Capture the cell that displays the provided text and extract its [X, Y] central coordinate. 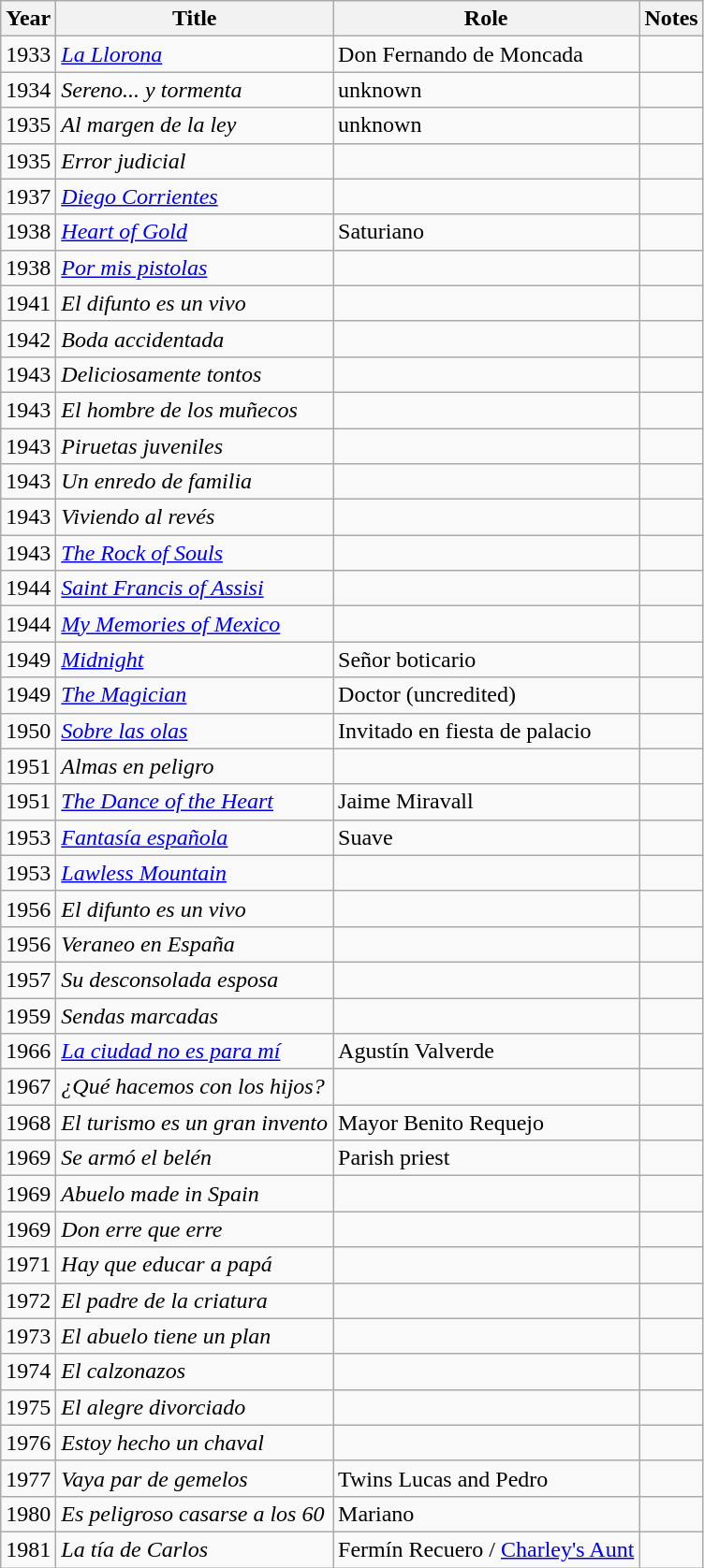
Saint Francis of Assisi [195, 588]
Hay que educar a papá [195, 1265]
Veraneo en España [195, 944]
Parish priest [487, 1158]
Notes [671, 19]
Un enredo de familia [195, 482]
Fantasía española [195, 837]
Por mis pistolas [195, 268]
1972 [28, 1300]
1980 [28, 1514]
Lawless Mountain [195, 873]
El padre de la criatura [195, 1300]
Almas en peligro [195, 766]
Diego Corrientes [195, 196]
1968 [28, 1123]
Mayor Benito Requejo [487, 1123]
El abuelo tiene un plan [195, 1336]
Su desconsolada esposa [195, 980]
Invitado en fiesta de palacio [487, 731]
Error judicial [195, 161]
Don Fernando de Moncada [487, 54]
1957 [28, 980]
1966 [28, 1052]
El hombre de los muñecos [195, 410]
El calzonazos [195, 1372]
El alegre divorciado [195, 1407]
Es peligroso casarse a los 60 [195, 1514]
Heart of Gold [195, 232]
Señor boticario [487, 660]
La Llorona [195, 54]
La tía de Carlos [195, 1549]
1976 [28, 1443]
Doctor (uncredited) [487, 695]
Midnight [195, 660]
1942 [28, 339]
1950 [28, 731]
Suave [487, 837]
Deliciosamente tontos [195, 374]
La ciudad no es para mí [195, 1052]
Fermín Recuero / Charley's Aunt [487, 1549]
1959 [28, 1015]
The Dance of the Heart [195, 802]
Viviendo al revés [195, 517]
1975 [28, 1407]
Role [487, 19]
El turismo es un gran invento [195, 1123]
Vaya par de gemelos [195, 1478]
Sendas marcadas [195, 1015]
Sereno... y tormenta [195, 90]
Estoy hecho un chaval [195, 1443]
Title [195, 19]
Jaime Miravall [487, 802]
Abuelo made in Spain [195, 1194]
1974 [28, 1372]
Boda accidentada [195, 339]
1941 [28, 303]
The Rock of Souls [195, 553]
Twins Lucas and Pedro [487, 1478]
¿Qué hacemos con los hijos? [195, 1087]
Don erre que erre [195, 1229]
Saturiano [487, 232]
1967 [28, 1087]
Year [28, 19]
Agustín Valverde [487, 1052]
Se armó el belén [195, 1158]
1937 [28, 196]
1971 [28, 1265]
Al margen de la ley [195, 125]
Piruetas juveniles [195, 446]
1934 [28, 90]
1933 [28, 54]
1977 [28, 1478]
Mariano [487, 1514]
1981 [28, 1549]
1973 [28, 1336]
Sobre las olas [195, 731]
My Memories of Mexico [195, 624]
The Magician [195, 695]
